From the cell containing the given text, extract its center point as [x, y] coordinate. 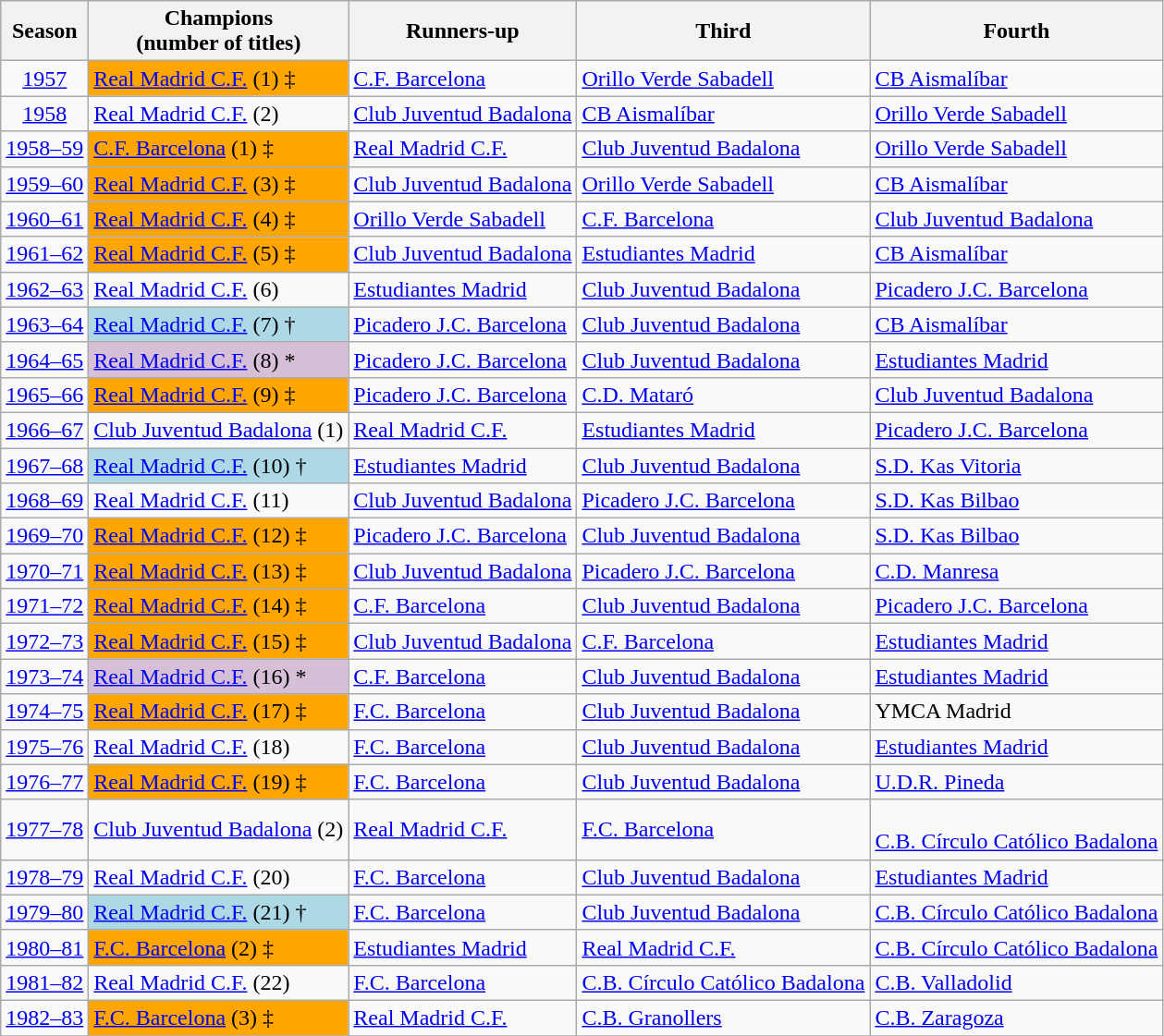
Real Madrid C.F. (2) [218, 114]
1975–76 [44, 747]
1981–82 [44, 982]
S.D. Kas Vitoria [1017, 465]
1973–74 [44, 676]
Fourth [1017, 31]
1967–68 [44, 465]
Real Madrid C.F. (18) [218, 747]
Real Madrid C.F. (22) [218, 982]
1965–66 [44, 395]
Real Madrid C.F. (19) ‡ [218, 782]
Real Madrid C.F. (12) ‡ [218, 536]
Real Madrid C.F. (17) ‡ [218, 712]
Club Juventud Badalona (1) [218, 430]
Real Madrid C.F. (10) † [218, 465]
Real Madrid C.F. (1) ‡ [218, 79]
F.C. Barcelona (2) ‡ [218, 947]
1974–75 [44, 712]
Real Madrid C.F. (13) ‡ [218, 571]
1966–67 [44, 430]
Real Madrid C.F. (20) [218, 877]
1978–79 [44, 877]
Real Madrid C.F. (6) [218, 289]
1960–61 [44, 219]
Club Juventud Badalona (2) [218, 830]
1980–81 [44, 947]
Champions(number of titles) [218, 31]
F.C. Barcelona (3) ‡ [218, 1018]
Real Madrid C.F. (3) ‡ [218, 184]
Real Madrid C.F. (21) † [218, 912]
Real Madrid C.F. (14) ‡ [218, 606]
1958–59 [44, 149]
Third [723, 31]
C.D. Mataró [723, 395]
Runners-up [462, 31]
C.D. Manresa [1017, 571]
Real Madrid C.F. (5) ‡ [218, 254]
C.B. Valladolid [1017, 982]
1969–70 [44, 536]
1964–65 [44, 360]
Real Madrid C.F. (7) † [218, 324]
1963–64 [44, 324]
C.B. Granollers [723, 1018]
C.F. Barcelona (1) ‡ [218, 149]
1979–80 [44, 912]
1961–62 [44, 254]
YMCA Madrid [1017, 712]
C.B. Zaragoza [1017, 1018]
Real Madrid C.F. (4) ‡ [218, 219]
1972–73 [44, 641]
1958 [44, 114]
1957 [44, 79]
1959–60 [44, 184]
1962–63 [44, 289]
Season [44, 31]
1970–71 [44, 571]
1976–77 [44, 782]
Real Madrid C.F. (16) * [218, 676]
Real Madrid C.F. (9) ‡ [218, 395]
1971–72 [44, 606]
Real Madrid C.F. (8) * [218, 360]
1968–69 [44, 501]
U.D.R. Pineda [1017, 782]
Real Madrid C.F. (11) [218, 501]
Real Madrid C.F. (15) ‡ [218, 641]
1977–78 [44, 830]
1982–83 [44, 1018]
